Find where the given text appears and provide that cell's center as (X, Y) coordinate. 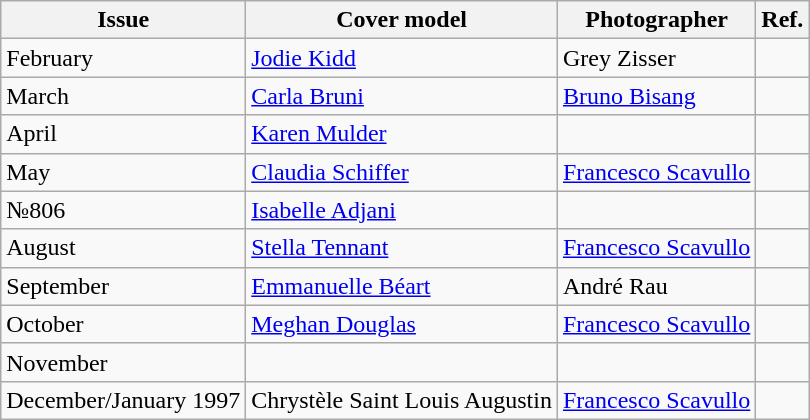
Karen Mulder (402, 134)
February (124, 58)
Jodie Kidd (402, 58)
December/January 1997 (124, 400)
Meghan Douglas (402, 324)
Bruno Bisang (656, 96)
Grey Zisser (656, 58)
Stella Tennant (402, 248)
André Rau (656, 286)
September (124, 286)
Issue (124, 20)
Cover model (402, 20)
Isabelle Adjani (402, 210)
Ref. (782, 20)
April (124, 134)
Emmanuelle Béart (402, 286)
№806 (124, 210)
Claudia Schiffer (402, 172)
August (124, 248)
May (124, 172)
March (124, 96)
Carla Bruni (402, 96)
October (124, 324)
Chrystèle Saint Louis Augustin (402, 400)
November (124, 362)
Photographer (656, 20)
